Detect which cell encompasses the target text, then output its (X, Y) center coordinate. 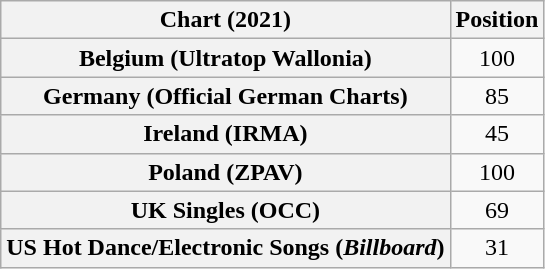
Ireland (IRMA) (226, 134)
69 (497, 210)
85 (497, 96)
31 (497, 248)
Poland (ZPAV) (226, 172)
US Hot Dance/Electronic Songs (Billboard) (226, 248)
Chart (2021) (226, 20)
Position (497, 20)
Belgium (Ultratop Wallonia) (226, 58)
Germany (Official German Charts) (226, 96)
UK Singles (OCC) (226, 210)
45 (497, 134)
